Return (X, Y) of the center of cell containing provided text 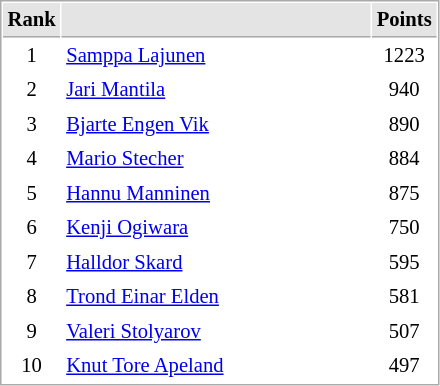
7 (32, 262)
5 (32, 194)
Valeri Stolyarov (216, 332)
507 (404, 332)
Rank (32, 20)
890 (404, 124)
875 (404, 194)
581 (404, 296)
Knut Tore Apeland (216, 366)
Bjarte Engen Vik (216, 124)
497 (404, 366)
Trond Einar Elden (216, 296)
940 (404, 90)
Hannu Manninen (216, 194)
595 (404, 262)
Samppa Lajunen (216, 56)
6 (32, 228)
3 (32, 124)
Points (404, 20)
2 (32, 90)
8 (32, 296)
Jari Mantila (216, 90)
884 (404, 158)
10 (32, 366)
750 (404, 228)
1223 (404, 56)
4 (32, 158)
9 (32, 332)
Halldor Skard (216, 262)
Kenji Ogiwara (216, 228)
1 (32, 56)
Mario Stecher (216, 158)
